Pinpoint the cell where the given text exists, returning its (x, y) midpoint coordinate. 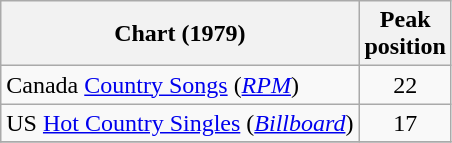
Chart (1979) (180, 34)
Canada Country Songs (RPM) (180, 85)
US Hot Country Singles (Billboard) (180, 123)
Peakposition (405, 34)
17 (405, 123)
22 (405, 85)
